Capture the cell that displays the provided text and extract its (X, Y) central coordinate. 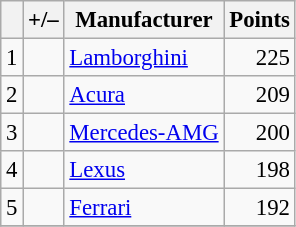
192 (260, 208)
200 (260, 133)
5 (12, 208)
Lamborghini (144, 58)
Points (260, 20)
198 (260, 170)
209 (260, 95)
+/– (44, 20)
Mercedes-AMG (144, 133)
Manufacturer (144, 20)
1 (12, 58)
Ferrari (144, 208)
225 (260, 58)
Acura (144, 95)
2 (12, 95)
4 (12, 170)
Lexus (144, 170)
3 (12, 133)
